Determine the [X, Y] coordinate at the center of the cell enclosing the given text.  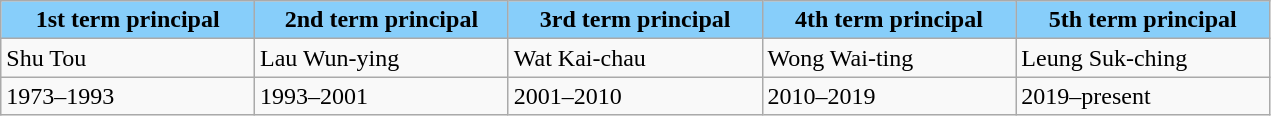
2001–2010 [635, 96]
1993–2001 [382, 96]
2010–2019 [889, 96]
2nd term principal [382, 20]
Wat Kai-chau [635, 58]
Shu Tou [128, 58]
1st term principal [128, 20]
Wong Wai-ting [889, 58]
4th term principal [889, 20]
1973–1993 [128, 96]
3rd term principal [635, 20]
Lau Wun-ying [382, 58]
Leung Suk-ching [1143, 58]
2019–present [1143, 96]
5th term principal [1143, 20]
